Return the [x, y] coordinate for the center point of the cell that contains the specified text.  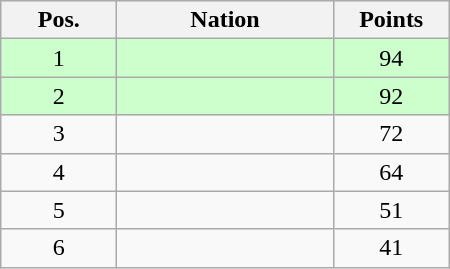
Pos. [59, 20]
5 [59, 210]
41 [391, 248]
64 [391, 172]
4 [59, 172]
92 [391, 96]
94 [391, 58]
1 [59, 58]
Points [391, 20]
3 [59, 134]
51 [391, 210]
72 [391, 134]
6 [59, 248]
Nation [225, 20]
2 [59, 96]
